Capture the cell that displays the provided text and extract its [X, Y] central coordinate. 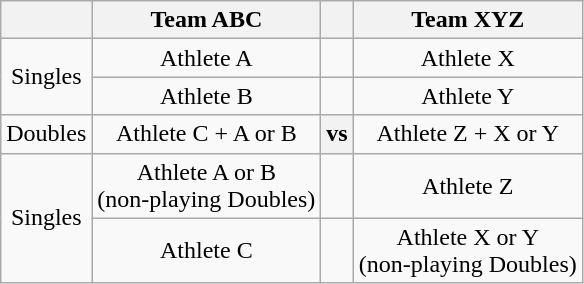
Athlete X [468, 58]
Athlete X or Y(non-playing Doubles) [468, 250]
Athlete Y [468, 96]
Athlete C [206, 250]
Athlete B [206, 96]
vs [337, 134]
Athlete Z [468, 186]
Athlete A or B(non-playing Doubles) [206, 186]
Doubles [46, 134]
Athlete C + A or B [206, 134]
Team XYZ [468, 20]
Athlete A [206, 58]
Athlete Z + X or Y [468, 134]
Team ABC [206, 20]
